From the cell containing the given text, extract its center point as (x, y) coordinate. 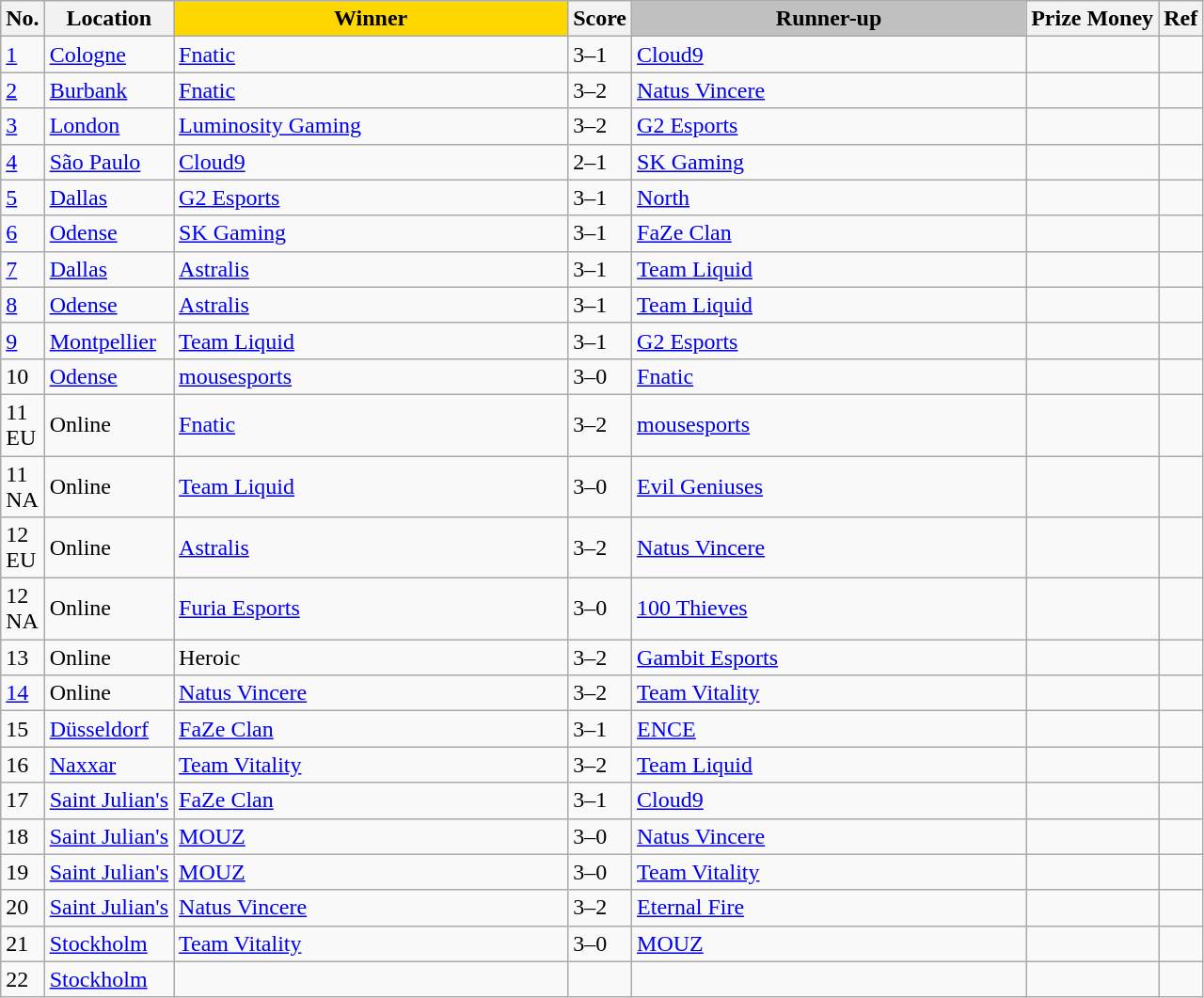
16 (23, 765)
11 NA (23, 485)
5 (23, 198)
6 (23, 233)
ENCE (830, 729)
1 (23, 55)
Naxxar (109, 765)
19 (23, 872)
Runner-up (830, 19)
100 Thieves (830, 610)
14 (23, 693)
Burbank (109, 90)
22 (23, 979)
2 (23, 90)
7 (23, 269)
North (830, 198)
São Paulo (109, 162)
Winner (371, 19)
10 (23, 376)
20 (23, 908)
Prize Money (1093, 19)
11 EU (23, 425)
13 (23, 657)
12 NA (23, 610)
London (109, 126)
4 (23, 162)
Montpellier (109, 341)
Ref (1181, 19)
21 (23, 943)
Evil Geniuses (830, 485)
Luminosity Gaming (371, 126)
2–1 (600, 162)
15 (23, 729)
17 (23, 800)
Score (600, 19)
Location (109, 19)
8 (23, 305)
Furia Esports (371, 610)
Eternal Fire (830, 908)
Düsseldorf (109, 729)
Gambit Esports (830, 657)
3 (23, 126)
No. (23, 19)
Heroic (371, 657)
9 (23, 341)
Cologne (109, 55)
18 (23, 836)
12 EU (23, 547)
